Output the (x, y) coordinate of the center of the cell containing the given text.  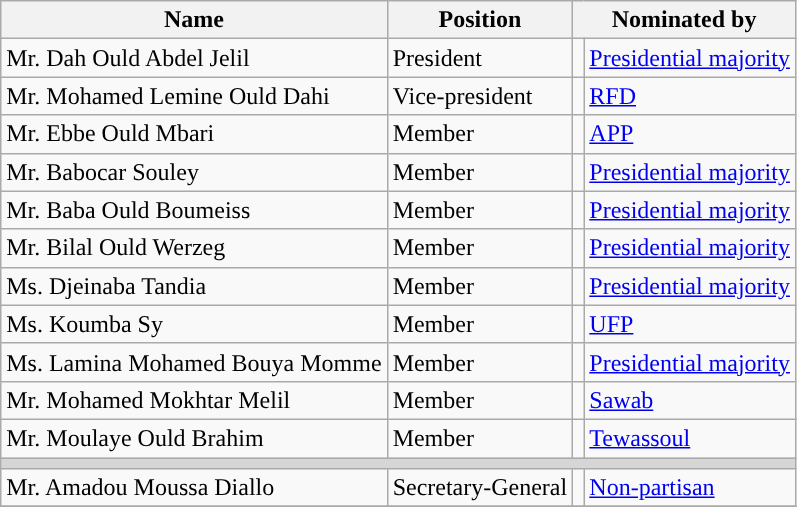
Name (194, 20)
Nominated by (684, 20)
Mr. Amadou Moussa Diallo (194, 488)
Mr. Moulaye Ould Brahim (194, 438)
Mr. Mohamed Lemine Ould Dahi (194, 96)
Mr. Baba Ould Boumeiss (194, 210)
Mr. Mohamed Mokhtar Melil (194, 400)
UFP (690, 324)
Secretary-General (480, 488)
Non-partisan (690, 488)
Sawab (690, 400)
Mr. Babocar Souley (194, 172)
Tewassoul (690, 438)
Ms. Lamina Mohamed Bouya Momme (194, 362)
Vice-president (480, 96)
RFD (690, 96)
Mr. Bilal Ould Werzeg (194, 248)
Mr. Ebbe Ould Mbari (194, 134)
APP (690, 134)
Position (480, 20)
President (480, 58)
Ms. Djeinaba Tandia (194, 286)
Ms. Koumba Sy (194, 324)
Mr. Dah Ould Abdel Jelil (194, 58)
